Identify which cell holds the provided text, then report its [x, y] central coordinate. 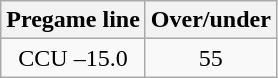
Over/under [210, 20]
CCU –15.0 [74, 58]
55 [210, 58]
Pregame line [74, 20]
